Output the [x, y] coordinate of the center of the cell containing the given text.  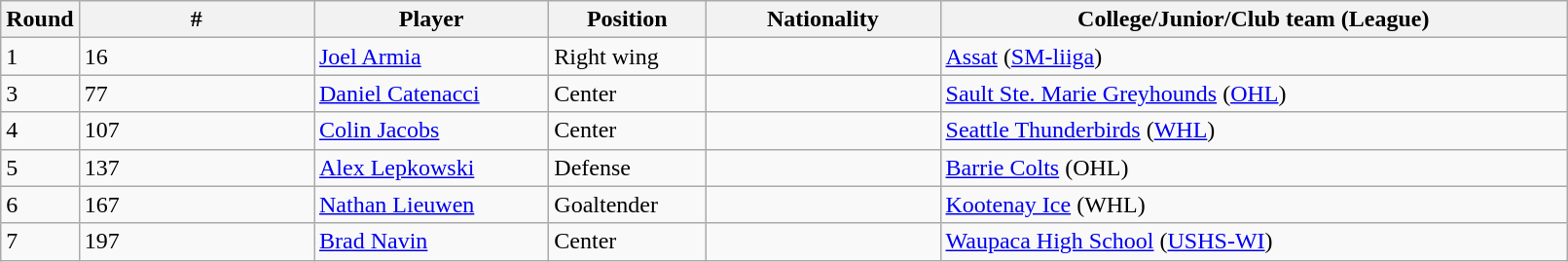
16 [197, 56]
Goaltender [627, 205]
Waupaca High School (USHS-WI) [1254, 242]
Seattle Thunderbirds (WHL) [1254, 131]
Kootenay Ice (WHL) [1254, 205]
Brad Navin [430, 242]
Nationality [823, 19]
College/Junior/Club team (League) [1254, 19]
77 [197, 94]
# [197, 19]
Assat (SM-liiga) [1254, 56]
Joel Armia [430, 56]
Sault Ste. Marie Greyhounds (OHL) [1254, 94]
5 [40, 168]
Nathan Lieuwen [430, 205]
Alex Lepkowski [430, 168]
197 [197, 242]
Player [430, 19]
1 [40, 56]
Round [40, 19]
7 [40, 242]
Barrie Colts (OHL) [1254, 168]
Colin Jacobs [430, 131]
3 [40, 94]
Right wing [627, 56]
4 [40, 131]
Position [627, 19]
167 [197, 205]
Daniel Catenacci [430, 94]
107 [197, 131]
137 [197, 168]
Defense [627, 168]
6 [40, 205]
